Capture the cell that displays the provided text and extract its [X, Y] central coordinate. 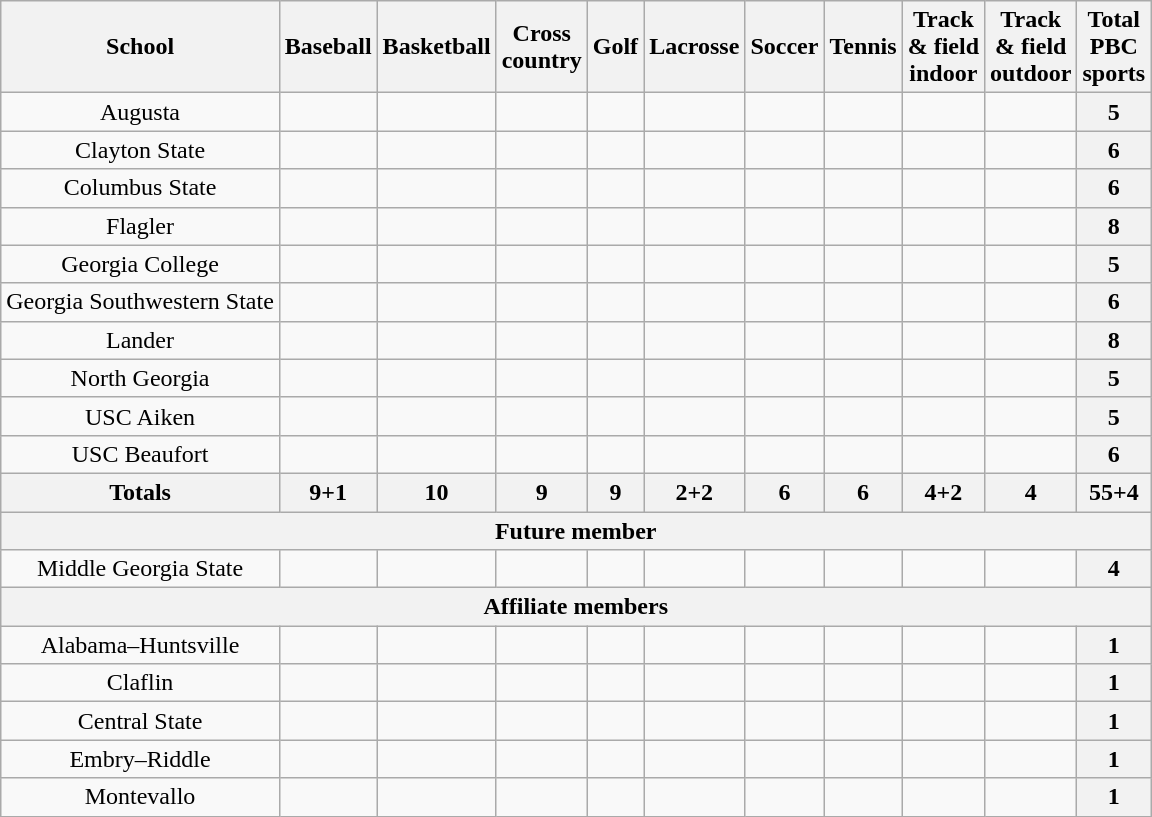
Clayton State [140, 150]
Baseball [328, 47]
USC Aiken [140, 416]
Golf [615, 47]
Crosscountry [542, 47]
Montevallo [140, 797]
Claflin [140, 683]
10 [436, 492]
Georgia Southwestern State [140, 302]
Soccer [784, 47]
Middle Georgia State [140, 569]
Central State [140, 721]
North Georgia [140, 378]
Basketball [436, 47]
Tennis [863, 47]
4+2 [943, 492]
Georgia College [140, 264]
Embry–Riddle [140, 759]
55+4 [1114, 492]
TotalPBCsports [1114, 47]
Track& fieldoutdoor [1031, 47]
Future member [576, 531]
Lacrosse [694, 47]
Totals [140, 492]
Lander [140, 340]
Columbus State [140, 188]
USC Beaufort [140, 454]
9+1 [328, 492]
2+2 [694, 492]
Flagler [140, 226]
Augusta [140, 112]
School [140, 47]
Affiliate members [576, 607]
Track& fieldindoor [943, 47]
Alabama–Huntsville [140, 645]
